Pinpoint the cell where the given text exists, returning its [X, Y] midpoint coordinate. 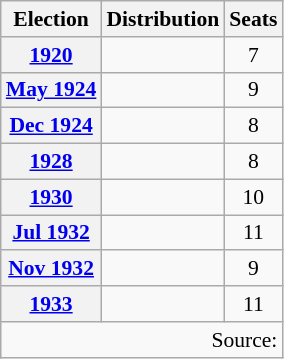
1930 [52, 197]
Election [52, 19]
1920 [52, 55]
10 [253, 197]
1928 [52, 162]
Dec 1924 [52, 126]
Seats [253, 19]
Jul 1932 [52, 233]
Nov 1932 [52, 269]
Source: [142, 340]
7 [253, 55]
Distribution [162, 19]
1933 [52, 304]
May 1924 [52, 90]
